For the text-containing cell, return its midpoint in (x, y) coordinate format. 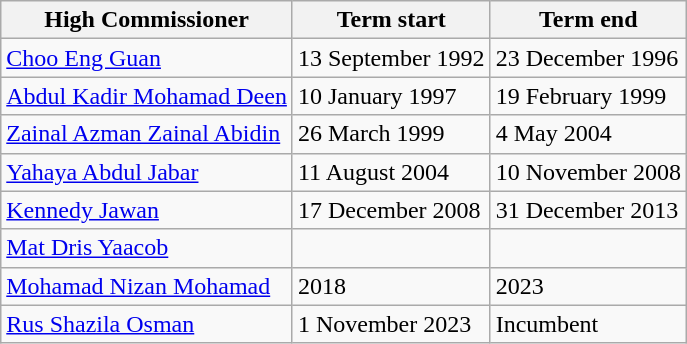
Term start (391, 20)
13 September 1992 (391, 58)
Choo Eng Guan (147, 58)
2018 (391, 286)
Rus Shazila Osman (147, 324)
26 March 1999 (391, 134)
Term end (588, 20)
10 January 1997 (391, 96)
Mohamad Nizan Mohamad (147, 286)
Kennedy Jawan (147, 210)
Mat Dris Yaacob (147, 248)
23 December 1996 (588, 58)
1 November 2023 (391, 324)
10 November 2008 (588, 172)
19 February 1999 (588, 96)
4 May 2004 (588, 134)
11 August 2004 (391, 172)
2023 (588, 286)
High Commissioner (147, 20)
Abdul Kadir Mohamad Deen (147, 96)
31 December 2013 (588, 210)
17 December 2008 (391, 210)
Incumbent (588, 324)
Yahaya Abdul Jabar (147, 172)
Zainal Azman Zainal Abidin (147, 134)
